Pinpoint the cell where the given text exists, returning its [X, Y] midpoint coordinate. 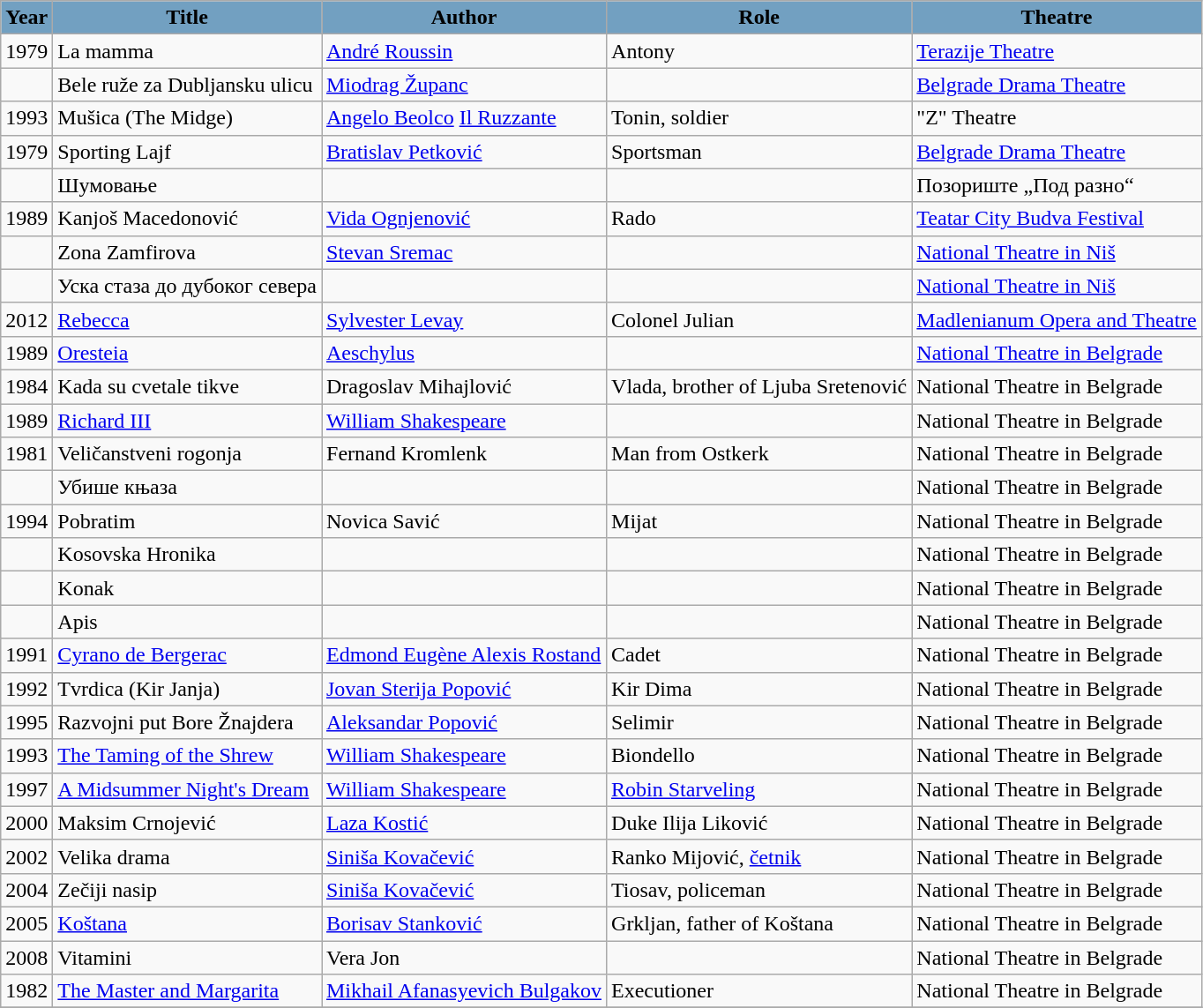
1995 [26, 722]
Grkljan, father of Koštana [759, 923]
Title [187, 18]
Robin Starveling [759, 789]
Maksim Crnojević [187, 823]
Tonin, soldier [759, 118]
Role [759, 18]
Biondello [759, 756]
Cadet [759, 655]
Theatre [1057, 18]
Year [26, 18]
2008 [26, 957]
Zona Zamfirova [187, 252]
Sylvester Levay [464, 319]
A Midsummer Night's Dream [187, 789]
2005 [26, 923]
Konak [187, 588]
Mikhail Afanasyevich Bulgakov [464, 991]
Шумовање [187, 185]
Rebecca [187, 319]
1981 [26, 454]
Miodrag Županc [464, 85]
Author [464, 18]
Angelo Beolco Il Ruzzante [464, 118]
1992 [26, 689]
The Taming of the Shrew [187, 756]
Kada su cvetale tikve [187, 386]
Dragoslav Mihajlović [464, 386]
Tiosav, policeman [759, 890]
Man from Ostkerk [759, 454]
Bele ruže za Dubljansku ulicu [187, 85]
2012 [26, 319]
2000 [26, 823]
Mušica (The Midge) [187, 118]
Edmond Eugène Alexis Rostand [464, 655]
Novica Savić [464, 521]
Kanjoš Macedonović [187, 219]
1984 [26, 386]
Colonel Julian [759, 319]
Bratislav Petković [464, 152]
Sportsman [759, 152]
Уска стаза до дубоког севера [187, 286]
Borisav Stanković [464, 923]
Tvrdica (Kir Janja) [187, 689]
"Z" Theatre [1057, 118]
Vlada, brother of Ljuba Sretenović [759, 386]
Vitamini [187, 957]
1994 [26, 521]
Veličanstveni rogonja [187, 454]
1991 [26, 655]
Позориште „Под разно“ [1057, 185]
Oresteia [187, 353]
Madlenianum Opera and Theatre [1057, 319]
1982 [26, 991]
Jovan Sterija Popović [464, 689]
Antony [759, 51]
Cyrano de Bergerac [187, 655]
Vera Jon [464, 957]
Убише књаза [187, 488]
André Roussin [464, 51]
Teatar City Budva Festival [1057, 219]
Pobratim [187, 521]
Terazije Theatre [1057, 51]
Duke Ilija Liković [759, 823]
1997 [26, 789]
Kosovska Hronika [187, 555]
Ranko Mijović, četnik [759, 856]
Laza Kostić [464, 823]
Selimir [759, 722]
Richard III [187, 421]
Sporting Lajf [187, 152]
2004 [26, 890]
Executioner [759, 991]
Zečiji nasip [187, 890]
Fernand Kromlenk [464, 454]
Kir Dima [759, 689]
Velika drama [187, 856]
Razvojni put Bore Žnajdera [187, 722]
Vida Ognjenović [464, 219]
Koštana [187, 923]
Mijat [759, 521]
Apis [187, 622]
Aleksandar Popović [464, 722]
Rado [759, 219]
La mamma [187, 51]
The Master and Margarita [187, 991]
Aeschylus [464, 353]
2002 [26, 856]
Stevan Sremac [464, 252]
